From the cell containing the given text, extract its center point as (X, Y) coordinate. 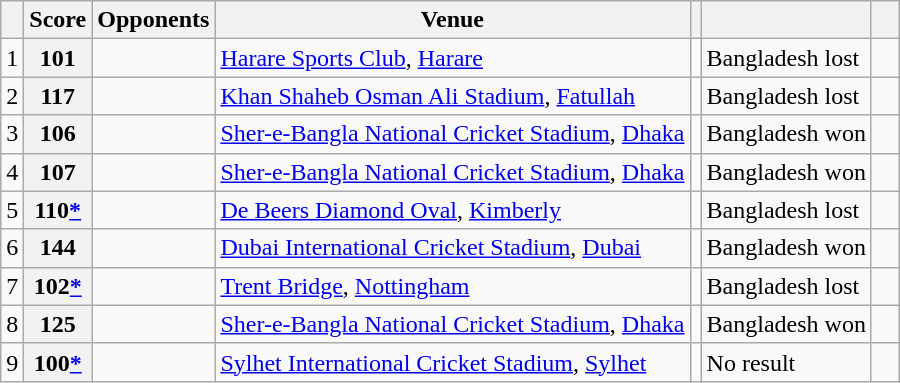
110* (58, 210)
Dubai International Cricket Stadium, Dubai (452, 248)
Venue (452, 20)
144 (58, 248)
1 (12, 58)
2 (12, 96)
106 (58, 134)
Sylhet International Cricket Stadium, Sylhet (452, 362)
Khan Shaheb Osman Ali Stadium, Fatullah (452, 96)
100* (58, 362)
102* (58, 286)
De Beers Diamond Oval, Kimberly (452, 210)
6 (12, 248)
Trent Bridge, Nottingham (452, 286)
8 (12, 324)
107 (58, 172)
5 (12, 210)
3 (12, 134)
101 (58, 58)
Harare Sports Club, Harare (452, 58)
9 (12, 362)
4 (12, 172)
117 (58, 96)
125 (58, 324)
7 (12, 286)
Opponents (154, 20)
No result (786, 362)
Score (58, 20)
